Return [x, y] of the center of cell containing provided text 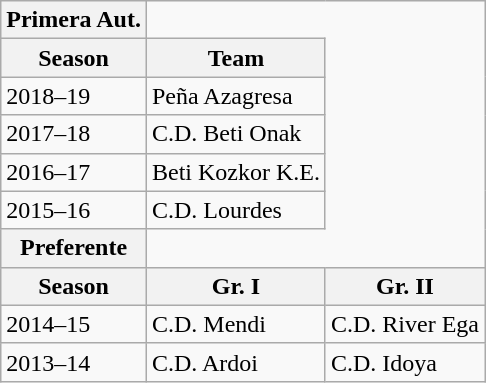
C.D. River Ega [404, 324]
Gr. II [404, 286]
2014–15 [74, 324]
2018–19 [74, 96]
C.D. Beti Onak [236, 134]
C.D. Lourdes [236, 210]
2013–14 [74, 362]
Primera Aut. [74, 20]
Beti Kozkor K.E. [236, 172]
2017–18 [74, 134]
Peña Azagresa [236, 96]
C.D. Ardoi [236, 362]
C.D. Mendi [236, 324]
Preferente [74, 248]
2015–16 [74, 210]
Team [236, 58]
Gr. I [236, 286]
C.D. Idoya [404, 362]
2016–17 [74, 172]
